Extract the [x, y] coordinate from the center of the cell holding the provided text.  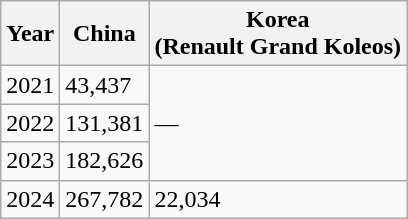
131,381 [104, 123]
182,626 [104, 161]
22,034 [278, 199]
Korea(Renault Grand Koleos) [278, 34]
43,437 [104, 85]
2024 [30, 199]
2022 [30, 123]
Year [30, 34]
— [278, 123]
2023 [30, 161]
2021 [30, 85]
China [104, 34]
267,782 [104, 199]
